Pinpoint the cell where the given text exists, returning its (X, Y) midpoint coordinate. 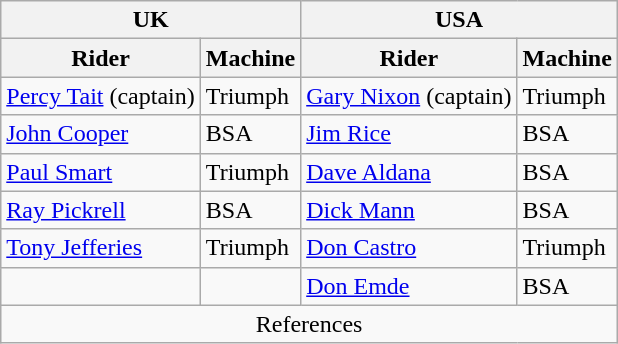
USA (460, 20)
Dick Mann (409, 210)
Don Emde (409, 286)
Percy Tait (captain) (101, 96)
Don Castro (409, 248)
References (310, 324)
Gary Nixon (captain) (409, 96)
Tony Jefferies (101, 248)
Paul Smart (101, 172)
John Cooper (101, 134)
Jim Rice (409, 134)
UK (151, 20)
Dave Aldana (409, 172)
Ray Pickrell (101, 210)
